Search for the cell housing the specified text and yield its (x, y) center coordinate. 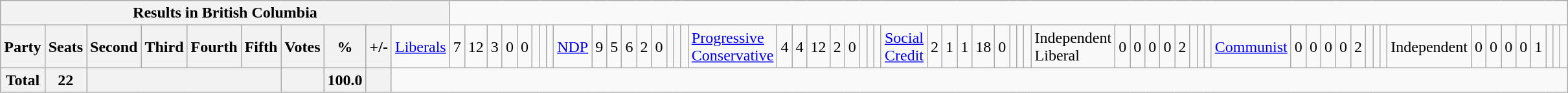
Second (114, 47)
18 (983, 47)
Social Credit (904, 47)
Seats (65, 47)
Votes (302, 47)
NDP (573, 47)
9 (600, 47)
7 (457, 47)
3 (495, 47)
Independent Liberal (1073, 47)
Party (23, 47)
Fifth (261, 47)
% (345, 47)
Communist (1251, 47)
100.0 (345, 80)
Fourth (214, 47)
Progressive Conservative (733, 47)
Independent (1429, 47)
Total (23, 80)
Third (165, 47)
Liberals (420, 47)
Results in British Columbia (225, 13)
+/- (378, 47)
5 (614, 47)
22 (65, 80)
6 (630, 47)
